Return the [X, Y] coordinate for the center point of the cell that contains the specified text.  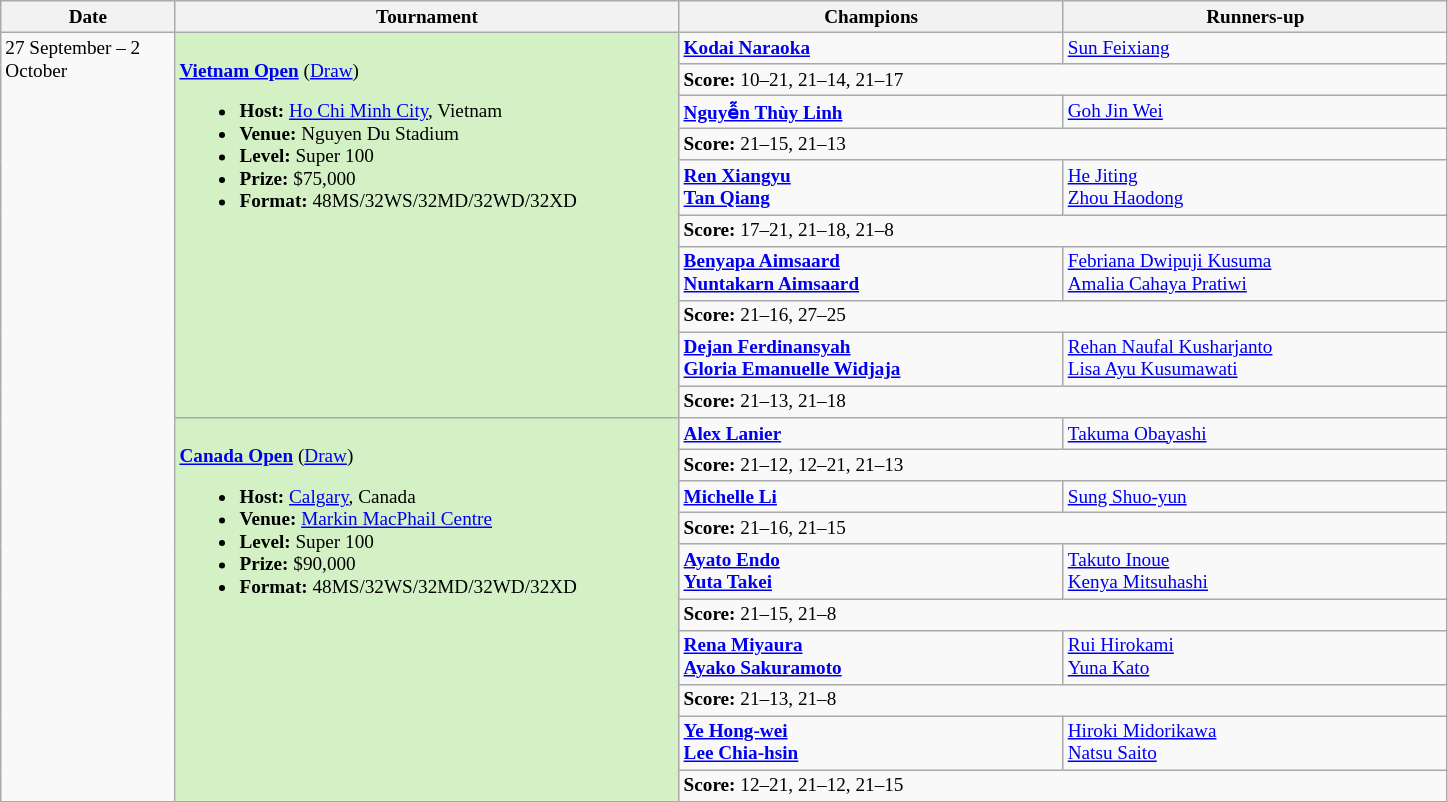
Runners-up [1255, 17]
Nguyễn Thùy Linh [871, 112]
Tournament [427, 17]
Rehan Naufal Kusharjanto Lisa Ayu Kusumawati [1255, 359]
Score: 21–12, 12–21, 21–13 [1063, 465]
Score: 21–15, 21–8 [1063, 614]
Sun Feixiang [1255, 48]
Score: 21–16, 27–25 [1063, 316]
Ren Xiangyu Tan Qiang [871, 187]
Rui Hirokami Yuna Kato [1255, 657]
Score: 10–21, 21–14, 21–17 [1063, 80]
Rena Miyaura Ayako Sakuramoto [871, 657]
Febriana Dwipuji Kusuma Amalia Cahaya Pratiwi [1255, 273]
Vietnam Open (Draw)Host: Ho Chi Minh City, VietnamVenue: Nguyen Du StadiumLevel: Super 100Prize: $75,000Format: 48MS/32WS/32MD/32WD/32XD [427, 224]
Ye Hong-wei Lee Chia-hsin [871, 743]
Dejan Ferdinansyah Gloria Emanuelle Widjaja [871, 359]
Canada Open (Draw)Host: Calgary, CanadaVenue: Markin MacPhail CentreLevel: Super 100Prize: $90,000Format: 48MS/32WS/32MD/32WD/32XD [427, 610]
Takuma Obayashi [1255, 434]
Score: 21–13, 21–18 [1063, 402]
Date [88, 17]
Score: 12–21, 21–12, 21–15 [1063, 786]
Takuto Inoue Kenya Mitsuhashi [1255, 571]
Kodai Naraoka [871, 48]
Sung Shuo-yun [1255, 497]
Ayato Endo Yuta Takei [871, 571]
Champions [871, 17]
He Jiting Zhou Haodong [1255, 187]
Hiroki Midorikawa Natsu Saito [1255, 743]
Score: 21–15, 21–13 [1063, 145]
Score: 21–16, 21–15 [1063, 529]
Score: 17–21, 21–18, 21–8 [1063, 230]
Score: 21–13, 21–8 [1063, 700]
Goh Jin Wei [1255, 112]
Benyapa Aimsaard Nuntakarn Aimsaard [871, 273]
Alex Lanier [871, 434]
27 September – 2 October [88, 416]
Michelle Li [871, 497]
